Provide the (X, Y) coordinate of the cell's center where the given text is located.  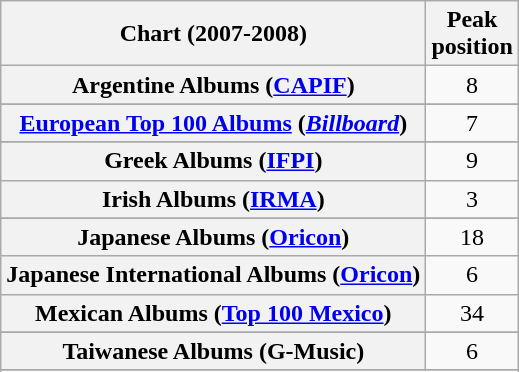
Irish Albums (IRMA) (214, 199)
Argentine Albums (CAPIF) (214, 85)
Peakposition (472, 34)
Chart (2007-2008) (214, 34)
9 (472, 161)
3 (472, 199)
Taiwanese Albums (G-Music) (214, 351)
Mexican Albums (Top 100 Mexico) (214, 313)
7 (472, 123)
European Top 100 Albums (Billboard) (214, 123)
18 (472, 237)
Greek Albums (IFPI) (214, 161)
Japanese Albums (Oricon) (214, 237)
Japanese International Albums (Oricon) (214, 275)
34 (472, 313)
8 (472, 85)
